Search for the cell housing the specified text and yield its (x, y) center coordinate. 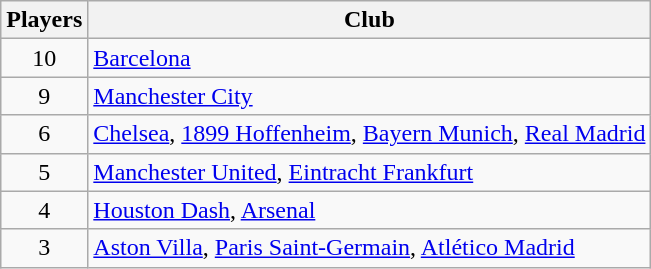
4 (44, 210)
Barcelona (370, 58)
Manchester City (370, 96)
10 (44, 58)
6 (44, 134)
9 (44, 96)
Aston Villa, Paris Saint-Germain, Atlético Madrid (370, 248)
3 (44, 248)
Chelsea, 1899 Hoffenheim, Bayern Munich, Real Madrid (370, 134)
Club (370, 20)
Manchester United, Eintracht Frankfurt (370, 172)
Houston Dash, Arsenal (370, 210)
Players (44, 20)
5 (44, 172)
